Locate the cell with the specified text and output its [x, y] center coordinate. 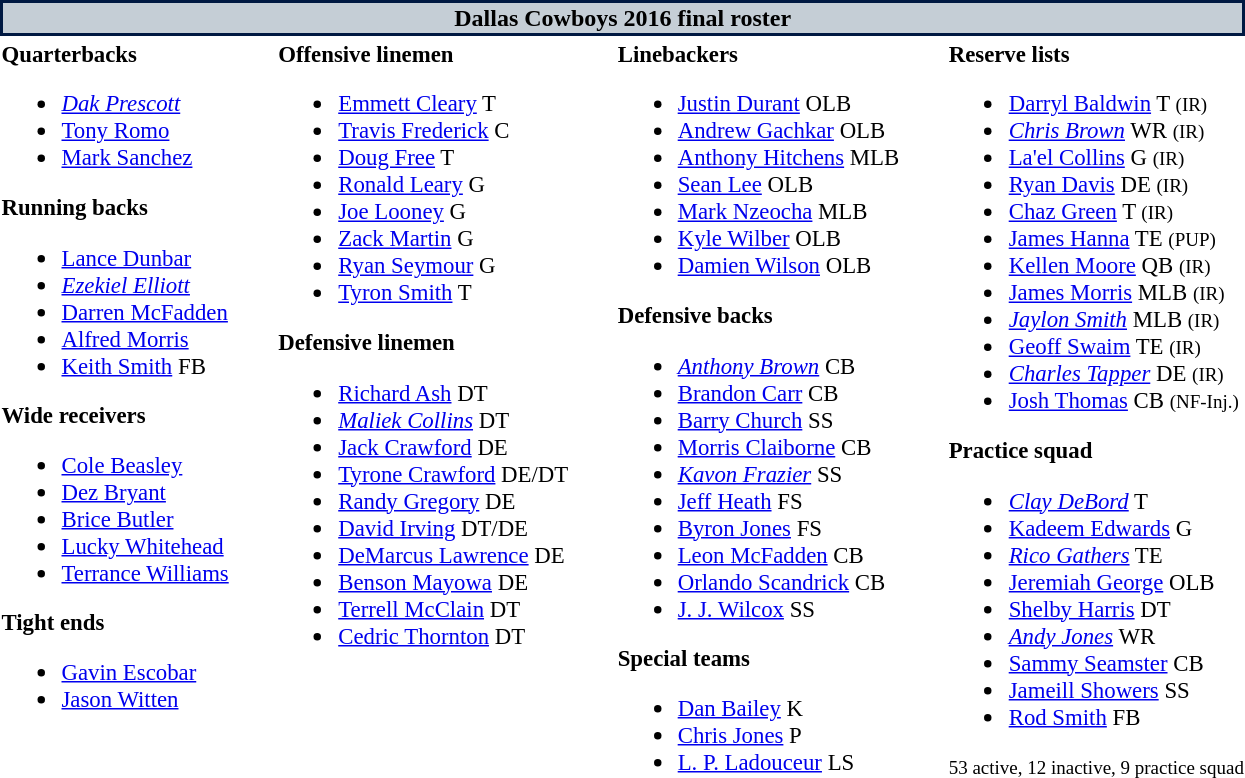
Dallas Cowboys 2016 final roster [622, 18]
